Locate the cell with the specified text and output its (x, y) center coordinate. 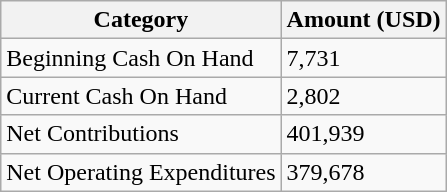
Net Contributions (141, 134)
7,731 (364, 58)
Category (141, 20)
379,678 (364, 172)
401,939 (364, 134)
Net Operating Expenditures (141, 172)
2,802 (364, 96)
Beginning Cash On Hand (141, 58)
Current Cash On Hand (141, 96)
Amount (USD) (364, 20)
